Return the [x, y] coordinate for the center point of the cell that contains the specified text.  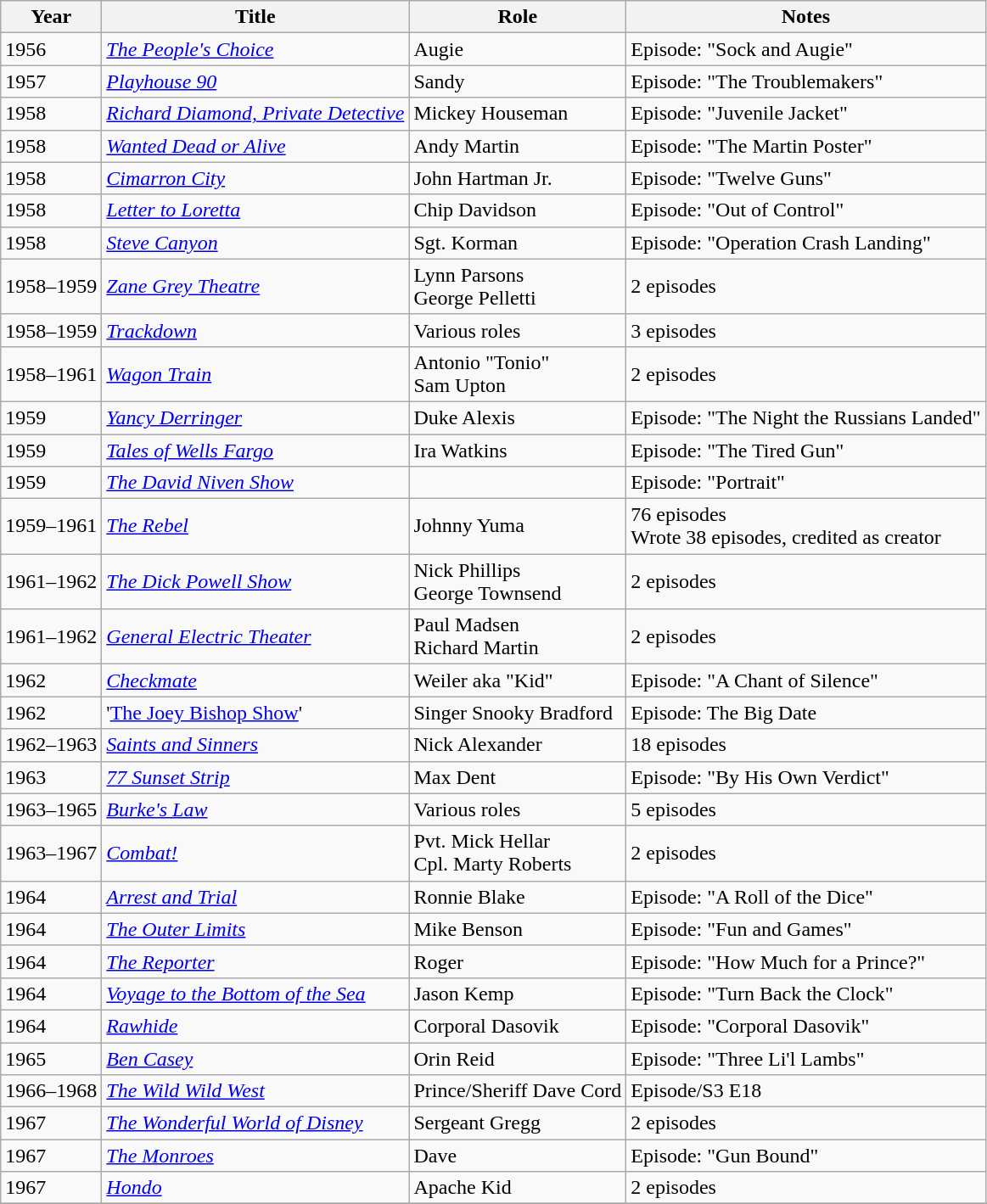
Hondo [255, 1188]
'The Joey Bishop Show' [255, 713]
Cimarron City [255, 178]
Letter to Loretta [255, 210]
Episode: "Portrait" [806, 483]
Andy Martin [518, 146]
Jason Kemp [518, 994]
Sergeant Gregg [518, 1123]
Nick Alexander [518, 745]
Corporal Dasovik [518, 1026]
The Rebel [255, 526]
Episode: "Sock and Augie" [806, 49]
Sandy [518, 81]
Mike Benson [518, 929]
Episode: "Fun and Games" [806, 929]
Wanted Dead or Alive [255, 146]
The David Niven Show [255, 483]
Rawhide [255, 1026]
Singer Snooky Bradford [518, 713]
The Reporter [255, 961]
Episode: "Twelve Guns" [806, 178]
Episode: "How Much for a Prince?" [806, 961]
Title [255, 17]
Augie [518, 49]
Lynn ParsonsGeorge Pelletti [518, 287]
Paul MadsenRichard Martin [518, 636]
The Monroes [255, 1156]
Episode: "Out of Control" [806, 210]
Prince/Sheriff Dave Cord [518, 1091]
1963 [51, 777]
Orin Reid [518, 1058]
Role [518, 17]
Episode: "A Chant of Silence" [806, 680]
Episode: "A Roll of the Dice" [806, 897]
The Wonderful World of Disney [255, 1123]
77 Sunset Strip [255, 777]
Ira Watkins [518, 451]
1959–1961 [51, 526]
5 episodes [806, 809]
1956 [51, 49]
Trackdown [255, 330]
1962–1963 [51, 745]
Apache Kid [518, 1188]
1963–1965 [51, 809]
Richard Diamond, Private Detective [255, 114]
Episode: "The Troublemakers" [806, 81]
John Hartman Jr. [518, 178]
Ben Casey [255, 1058]
Arrest and Trial [255, 897]
1965 [51, 1058]
18 episodes [806, 745]
Playhouse 90 [255, 81]
Episode/S3 E18 [806, 1091]
1958–1961 [51, 373]
Notes [806, 17]
Episode: "Turn Back the Clock" [806, 994]
Johnny Yuma [518, 526]
Yancy Derringer [255, 417]
The Dick Powell Show [255, 582]
Burke's Law [255, 809]
3 episodes [806, 330]
Episode: The Big Date [806, 713]
Sgt. Korman [518, 243]
Nick PhillipsGeorge Townsend [518, 582]
Wagon Train [255, 373]
Combat! [255, 854]
1957 [51, 81]
Saints and Sinners [255, 745]
Roger [518, 961]
The People's Choice [255, 49]
Duke Alexis [518, 417]
The Outer Limits [255, 929]
76 episodesWrote 38 episodes, credited as creator [806, 526]
Chip Davidson [518, 210]
Steve Canyon [255, 243]
Episode: "Juvenile Jacket" [806, 114]
Zane Grey Theatre [255, 287]
Checkmate [255, 680]
Episode: "Gun Bound" [806, 1156]
General Electric Theater [255, 636]
Mickey Houseman [518, 114]
Year [51, 17]
Weiler aka "Kid" [518, 680]
1963–1967 [51, 854]
The Wild Wild West [255, 1091]
1966–1968 [51, 1091]
Episode: "The Tired Gun" [806, 451]
Episode: "By His Own Verdict" [806, 777]
Episode: "Three Li'l Lambs" [806, 1058]
Voyage to the Bottom of the Sea [255, 994]
Tales of Wells Fargo [255, 451]
Episode: "Operation Crash Landing" [806, 243]
Ronnie Blake [518, 897]
Episode: "The Martin Poster" [806, 146]
Max Dent [518, 777]
Pvt. Mick HellarCpl. Marty Roberts [518, 854]
Dave [518, 1156]
Antonio "Tonio"Sam Upton [518, 373]
Episode: "Corporal Dasovik" [806, 1026]
Episode: "The Night the Russians Landed" [806, 417]
